Determine the (X, Y) coordinate at the center of the cell enclosing the given text.  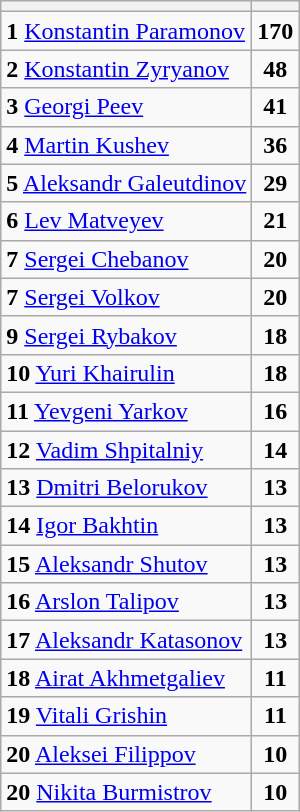
1 Konstantin Paramonov (126, 31)
14 Igor Bakhtin (126, 526)
13 Dmitri Belorukov (126, 488)
3 Georgi Peev (126, 107)
170 (276, 31)
5 Aleksandr Galeutdinov (126, 183)
36 (276, 145)
48 (276, 69)
41 (276, 107)
7 Sergei Chebanov (126, 259)
20 Aleksei Filippov (126, 754)
4 Martin Kushev (126, 145)
18 Airat Akhmetgaliev (126, 678)
21 (276, 221)
29 (276, 183)
19 Vitali Grishin (126, 716)
7 Sergei Volkov (126, 297)
11 Yevgeni Yarkov (126, 411)
6 Lev Matveyev (126, 221)
9 Sergei Rybakov (126, 335)
14 (276, 449)
16 Arslon Talipov (126, 602)
20 Nikita Burmistrov (126, 792)
2 Konstantin Zyryanov (126, 69)
12 Vadim Shpitalniy (126, 449)
16 (276, 411)
17 Aleksandr Katasonov (126, 640)
10 Yuri Khairulin (126, 373)
15 Aleksandr Shutov (126, 564)
